Locate the cell with the specified text and output its [X, Y] center coordinate. 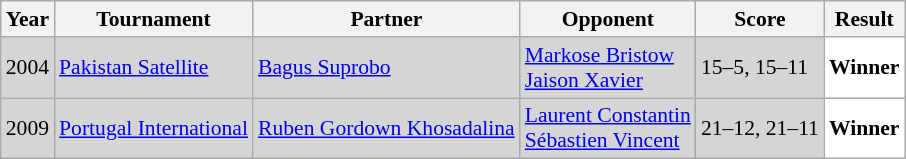
2009 [28, 128]
Portugal International [154, 128]
Score [760, 19]
Opponent [608, 19]
Partner [386, 19]
Pakistan Satellite [154, 68]
21–12, 21–11 [760, 128]
Result [864, 19]
Bagus Suprobo [386, 68]
Markose Bristow Jaison Xavier [608, 68]
Year [28, 19]
Laurent Constantin Sébastien Vincent [608, 128]
Ruben Gordown Khosadalina [386, 128]
15–5, 15–11 [760, 68]
Tournament [154, 19]
2004 [28, 68]
